Identify which cell holds the provided text, then report its [X, Y] central coordinate. 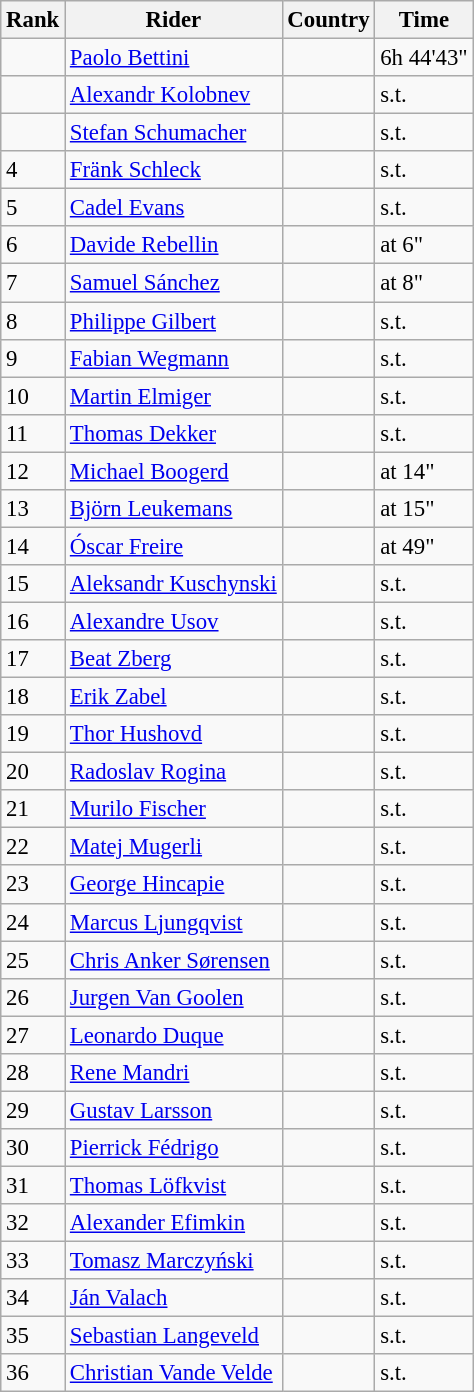
26 [33, 997]
Gustav Larsson [174, 1110]
Michael Boogerd [174, 471]
12 [33, 471]
29 [33, 1110]
35 [33, 1336]
Country [328, 20]
7 [33, 283]
25 [33, 960]
at 15" [424, 509]
Fabian Wegmann [174, 358]
Cadel Evans [174, 208]
Rank [33, 20]
Leonardo Duque [174, 1035]
31 [33, 1185]
Rider [174, 20]
34 [33, 1298]
at 49" [424, 546]
Paolo Bettini [174, 58]
at 14" [424, 471]
33 [33, 1261]
11 [33, 433]
16 [33, 621]
24 [33, 922]
Rene Mandri [174, 1073]
George Hincapie [174, 885]
32 [33, 1223]
Pierrick Fédrigo [174, 1148]
5 [33, 208]
Samuel Sánchez [174, 283]
at 8" [424, 283]
Thomas Dekker [174, 433]
Stefan Schumacher [174, 133]
28 [33, 1073]
Chris Anker Sørensen [174, 960]
Radoslav Rogina [174, 772]
Thomas Löfkvist [174, 1185]
30 [33, 1148]
Björn Leukemans [174, 509]
Sebastian Langeveld [174, 1336]
4 [33, 170]
Philippe Gilbert [174, 321]
Thor Hushovd [174, 734]
Fränk Schleck [174, 170]
18 [33, 697]
13 [33, 509]
Murilo Fischer [174, 809]
Alexandr Kolobnev [174, 95]
23 [33, 885]
17 [33, 659]
Matej Mugerli [174, 847]
10 [33, 396]
6 [33, 245]
Beat Zberg [174, 659]
Erik Zabel [174, 697]
Time [424, 20]
Aleksandr Kuschynski [174, 584]
20 [33, 772]
Martin Elmiger [174, 396]
Marcus Ljungqvist [174, 922]
21 [33, 809]
19 [33, 734]
6h 44'43" [424, 58]
Jurgen Van Goolen [174, 997]
at 6" [424, 245]
9 [33, 358]
Alexandre Usov [174, 621]
Christian Vande Velde [174, 1373]
Davide Rebellin [174, 245]
Tomasz Marczyński [174, 1261]
8 [33, 321]
36 [33, 1373]
14 [33, 546]
Óscar Freire [174, 546]
Alexander Efimkin [174, 1223]
Ján Valach [174, 1298]
27 [33, 1035]
22 [33, 847]
15 [33, 584]
